Identify which cell holds the provided text, then report its [X, Y] central coordinate. 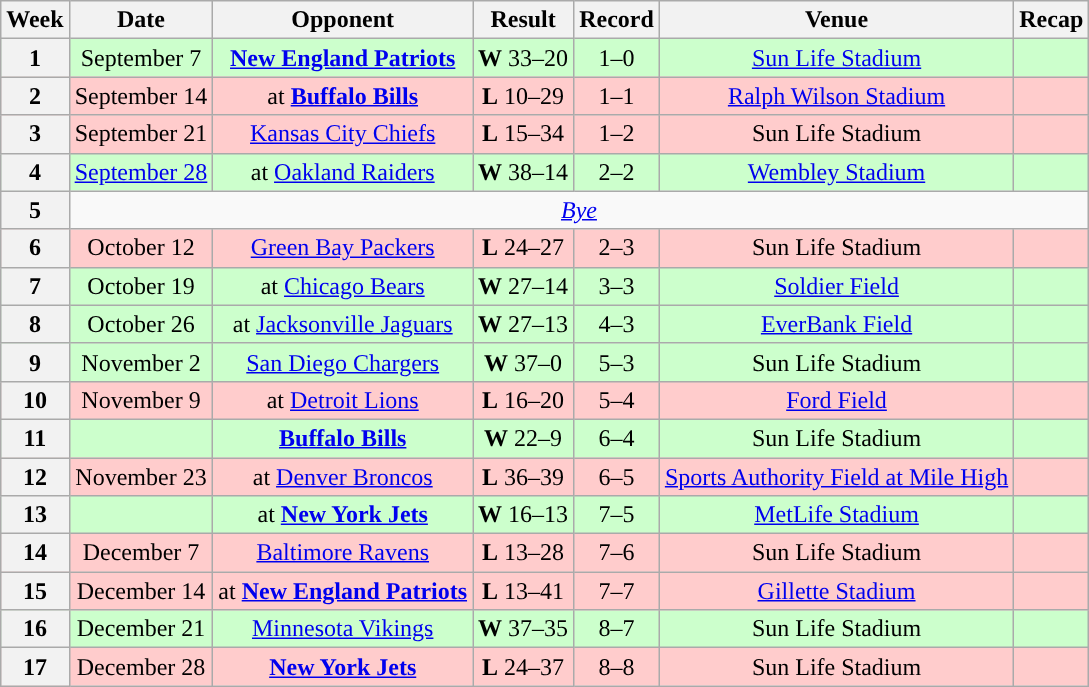
Kansas City Chiefs [343, 134]
San Diego Chargers [343, 362]
13 [35, 515]
at Detroit Lions [343, 400]
Ralph Wilson Stadium [836, 96]
at Chicago Bears [343, 286]
4 [35, 172]
W 37–35 [524, 629]
Sports Authority Field at Mile High [836, 477]
December 28 [141, 667]
15 [35, 591]
September 21 [141, 134]
Recap [1052, 20]
at Oakland Raiders [343, 172]
6 [35, 248]
September 14 [141, 96]
EverBank Field [836, 324]
December 7 [141, 553]
September 7 [141, 58]
10 [35, 400]
Record [617, 20]
L 10–29 [524, 96]
Venue [836, 20]
November 23 [141, 477]
7 [35, 286]
3–3 [617, 286]
December 21 [141, 629]
November 9 [141, 400]
Ford Field [836, 400]
L 16–20 [524, 400]
7–5 [617, 515]
L 15–34 [524, 134]
Wembley Stadium [836, 172]
Green Bay Packers [343, 248]
September 28 [141, 172]
December 14 [141, 591]
W 22–9 [524, 438]
14 [35, 553]
8–7 [617, 629]
3 [35, 134]
New York Jets [343, 667]
Week [35, 20]
W 27–13 [524, 324]
at New York Jets [343, 515]
2 [35, 96]
W 37–0 [524, 362]
W 16–13 [524, 515]
12 [35, 477]
W 38–14 [524, 172]
Soldier Field [836, 286]
2–2 [617, 172]
1 [35, 58]
Opponent [343, 20]
5 [35, 210]
6–5 [617, 477]
Result [524, 20]
7–7 [617, 591]
at New England Patriots [343, 591]
New England Patriots [343, 58]
4–3 [617, 324]
at Denver Broncos [343, 477]
17 [35, 667]
1–0 [617, 58]
October 26 [141, 324]
1–1 [617, 96]
Buffalo Bills [343, 438]
Baltimore Ravens [343, 553]
5–3 [617, 362]
1–2 [617, 134]
Date [141, 20]
7–6 [617, 553]
Minnesota Vikings [343, 629]
2–3 [617, 248]
October 19 [141, 286]
11 [35, 438]
9 [35, 362]
L 13–28 [524, 553]
L 36–39 [524, 477]
8–8 [617, 667]
L 13–41 [524, 591]
November 2 [141, 362]
8 [35, 324]
W 33–20 [524, 58]
16 [35, 629]
Gillette Stadium [836, 591]
L 24–27 [524, 248]
at Jacksonville Jaguars [343, 324]
at Buffalo Bills [343, 96]
MetLife Stadium [836, 515]
W 27–14 [524, 286]
6–4 [617, 438]
5–4 [617, 400]
Bye [579, 210]
October 12 [141, 248]
L 24–37 [524, 667]
